Output the [x, y] coordinate of the center of the cell containing the given text.  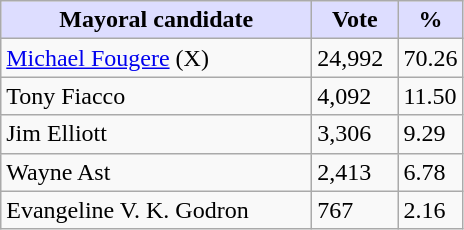
% [430, 20]
6.78 [430, 172]
4,092 [355, 96]
767 [355, 210]
9.29 [430, 134]
24,992 [355, 58]
Vote [355, 20]
2,413 [355, 172]
3,306 [355, 134]
Wayne Ast [156, 172]
11.50 [430, 96]
Tony Fiacco [156, 96]
Mayoral candidate [156, 20]
2.16 [430, 210]
Jim Elliott [156, 134]
70.26 [430, 58]
Evangeline V. K. Godron [156, 210]
Michael Fougere (X) [156, 58]
